Find where the given text appears and provide that cell's center as (x, y) coordinate. 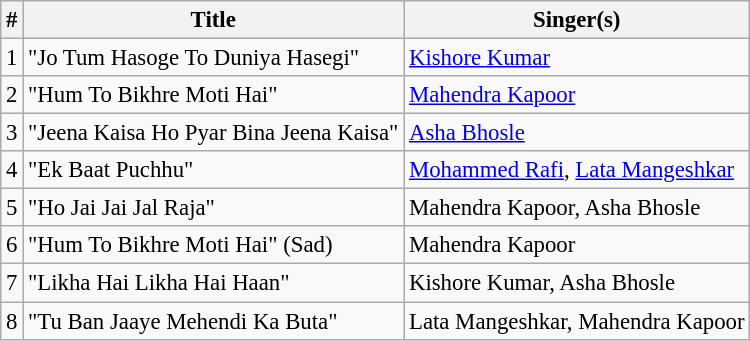
4 (12, 170)
Kishore Kumar, Asha Bhosle (577, 283)
Mohammed Rafi, Lata Mangeshkar (577, 170)
1 (12, 58)
Singer(s) (577, 20)
7 (12, 283)
2 (12, 95)
Title (214, 20)
"Ho Jai Jai Jal Raja" (214, 208)
5 (12, 208)
Mahendra Kapoor, Asha Bhosle (577, 208)
Lata Mangeshkar, Mahendra Kapoor (577, 321)
"Jeena Kaisa Ho Pyar Bina Jeena Kaisa" (214, 133)
# (12, 20)
"Jo Tum Hasoge To Duniya Hasegi" (214, 58)
"Hum To Bikhre Moti Hai" (Sad) (214, 245)
3 (12, 133)
8 (12, 321)
6 (12, 245)
"Tu Ban Jaaye Mehendi Ka Buta" (214, 321)
"Ek Baat Puchhu" (214, 170)
"Hum To Bikhre Moti Hai" (214, 95)
Asha Bhosle (577, 133)
"Likha Hai Likha Hai Haan" (214, 283)
Kishore Kumar (577, 58)
